Pinpoint the cell where the given text exists, returning its (x, y) midpoint coordinate. 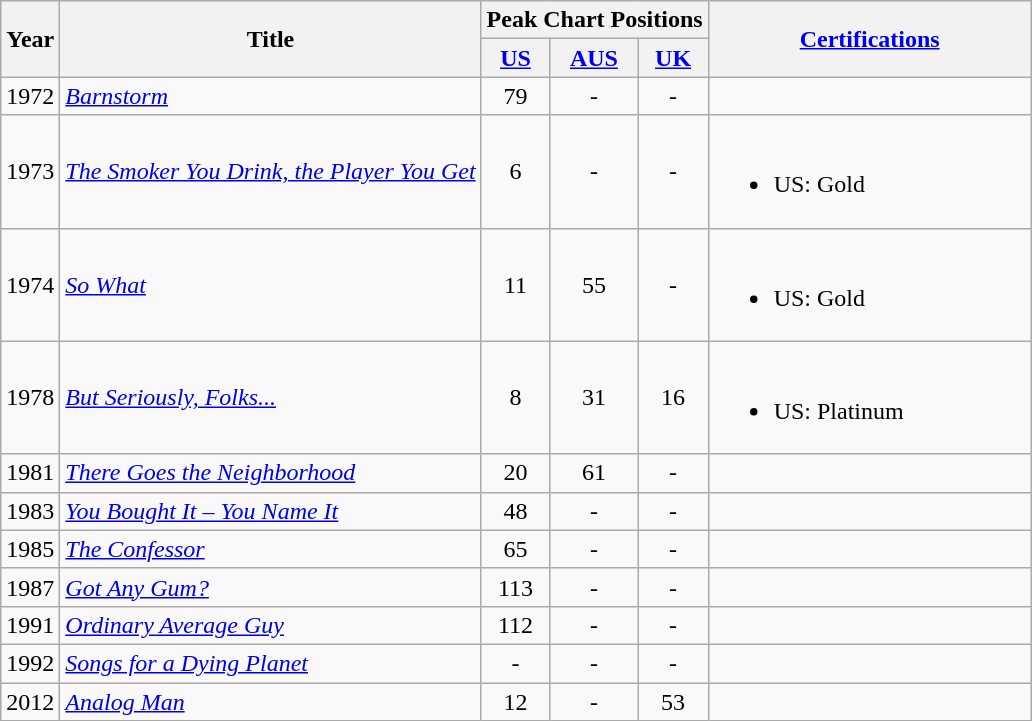
UK (673, 58)
Got Any Gum? (270, 587)
11 (516, 284)
12 (516, 701)
112 (516, 625)
Barnstorm (270, 96)
2012 (30, 701)
20 (516, 473)
You Bought It – You Name It (270, 511)
Year (30, 39)
1978 (30, 398)
Songs for a Dying Planet (270, 663)
There Goes the Neighborhood (270, 473)
1992 (30, 663)
AUS (594, 58)
Peak Chart Positions (594, 20)
79 (516, 96)
61 (594, 473)
The Smoker You Drink, the Player You Get (270, 172)
8 (516, 398)
1973 (30, 172)
55 (594, 284)
113 (516, 587)
31 (594, 398)
1974 (30, 284)
But Seriously, Folks... (270, 398)
1981 (30, 473)
1985 (30, 549)
Certifications (870, 39)
US: Platinum (870, 398)
1987 (30, 587)
US (516, 58)
Ordinary Average Guy (270, 625)
1972 (30, 96)
48 (516, 511)
1983 (30, 511)
Title (270, 39)
Analog Man (270, 701)
So What (270, 284)
1991 (30, 625)
65 (516, 549)
16 (673, 398)
6 (516, 172)
53 (673, 701)
The Confessor (270, 549)
